Identify which cell holds the provided text, then report its (X, Y) central coordinate. 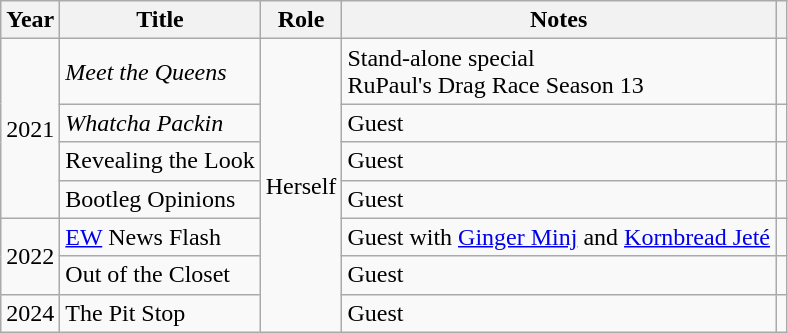
The Pit Stop (160, 313)
2024 (30, 313)
Bootleg Opinions (160, 199)
EW News Flash (160, 237)
Herself (301, 186)
2022 (30, 256)
Meet the Queens (160, 72)
Revealing the Look (160, 161)
Notes (559, 20)
Role (301, 20)
Year (30, 20)
2021 (30, 128)
Whatcha Packin (160, 123)
Stand-alone specialRuPaul's Drag Race Season 13 (559, 72)
Out of the Closet (160, 275)
Guest with Ginger Minj and Kornbread Jeté (559, 237)
Title (160, 20)
